Output the [x, y] coordinate of the center of the cell containing the given text.  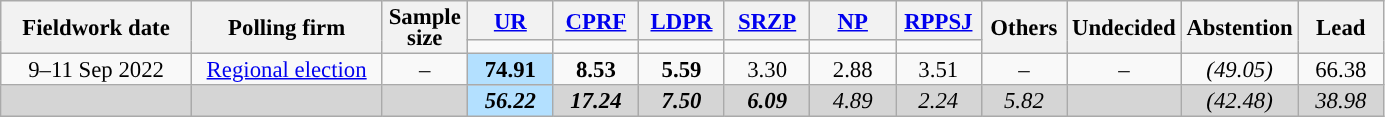
Others [1024, 28]
17.24 [596, 101]
5.59 [682, 70]
LDPR [682, 20]
Lead [1341, 28]
8.53 [596, 70]
(49.05) [1240, 70]
4.89 [853, 101]
UR [511, 20]
38.98 [1341, 101]
2.24 [939, 101]
3.30 [767, 70]
Abstention [1240, 28]
3.51 [939, 70]
(42.48) [1240, 101]
Fieldwork date [96, 28]
5.82 [1024, 101]
7.50 [682, 101]
Polling firm [286, 28]
Samplesize [425, 28]
66.38 [1341, 70]
56.22 [511, 101]
SRZP [767, 20]
6.09 [767, 101]
CPRF [596, 20]
Undecided [1124, 28]
RPPSJ [939, 20]
Regional election [286, 70]
74.91 [511, 70]
9–11 Sep 2022 [96, 70]
2.88 [853, 70]
NP [853, 20]
